Pinpoint the cell where the given text exists, returning its (x, y) midpoint coordinate. 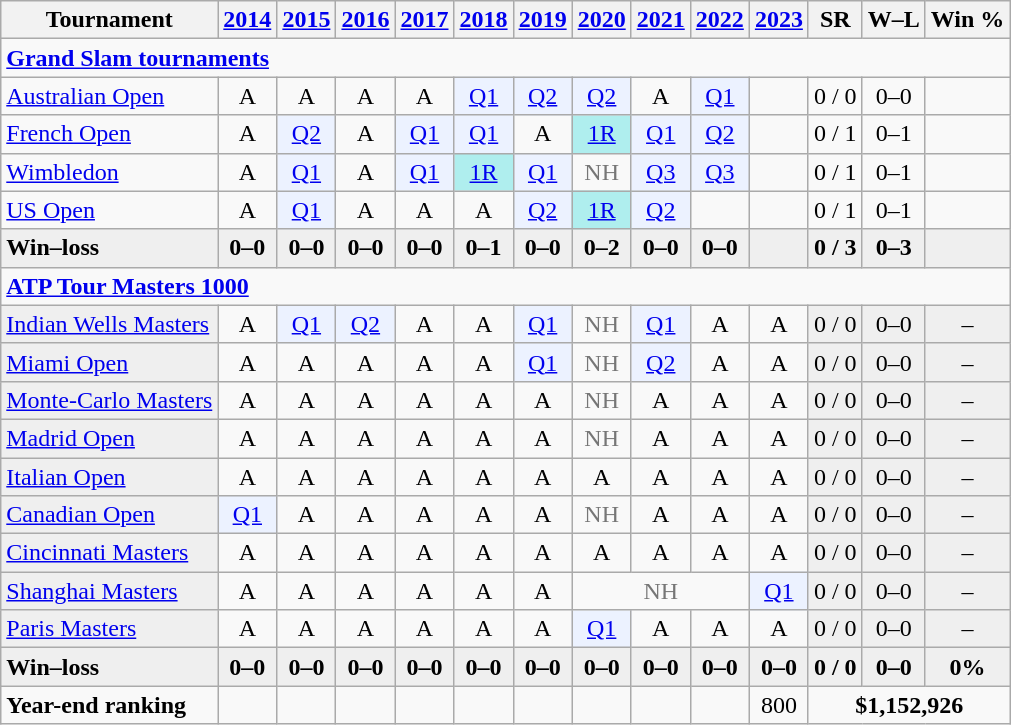
Miami Open (110, 362)
Indian Wells Masters (110, 324)
2020 (602, 20)
Italian Open (110, 477)
SR (835, 20)
Australian Open (110, 96)
2014 (248, 20)
Year-end ranking (110, 705)
2015 (306, 20)
Tournament (110, 20)
French Open (110, 134)
Monte-Carlo Masters (110, 400)
2019 (542, 20)
2022 (720, 20)
ATP Tour Masters 1000 (506, 286)
0–3 (894, 248)
Madrid Open (110, 438)
Win % (968, 20)
Wimbledon (110, 172)
0 / 3 (835, 248)
800 (778, 705)
2018 (484, 20)
W–L (894, 20)
Grand Slam tournaments (506, 58)
Canadian Open (110, 515)
2017 (424, 20)
2016 (366, 20)
$1,152,926 (908, 705)
Cincinnati Masters (110, 553)
2021 (660, 20)
2023 (778, 20)
Paris Masters (110, 629)
Shanghai Masters (110, 591)
0–2 (602, 248)
US Open (110, 210)
0% (968, 667)
